Output the [x, y] coordinate of the center of the cell containing the given text.  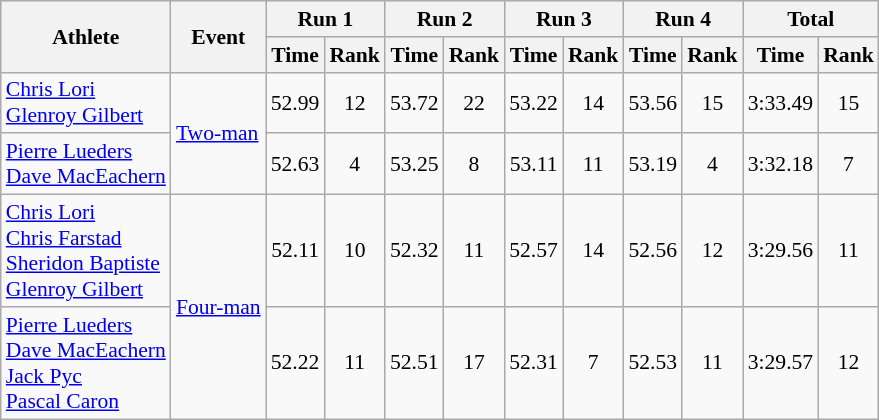
3:33.49 [780, 102]
10 [354, 251]
Pierre Lueders Dave MacEachern Jack Pyc Pascal Caron [86, 363]
8 [474, 164]
Four-man [218, 307]
52.11 [296, 251]
53.72 [414, 102]
52.57 [534, 251]
52.22 [296, 363]
53.19 [652, 164]
17 [474, 363]
Chris LoriGlenroy Gilbert [86, 102]
3:32.18 [780, 164]
Event [218, 36]
Total [811, 19]
52.32 [414, 251]
52.63 [296, 164]
Run 4 [682, 19]
53.11 [534, 164]
52.51 [414, 363]
53.25 [414, 164]
53.56 [652, 102]
Chris Lori Chris Farstad Sheridon Baptiste Glenroy Gilbert [86, 251]
52.99 [296, 102]
3:29.57 [780, 363]
52.56 [652, 251]
52.31 [534, 363]
3:29.56 [780, 251]
Run 3 [564, 19]
Run 1 [326, 19]
Pierre LuedersDave MacEachern [86, 164]
52.53 [652, 363]
53.22 [534, 102]
Two-man [218, 133]
22 [474, 102]
Run 2 [444, 19]
Athlete [86, 36]
